Determine the (X, Y) coordinate at the center of the cell enclosing the given text.  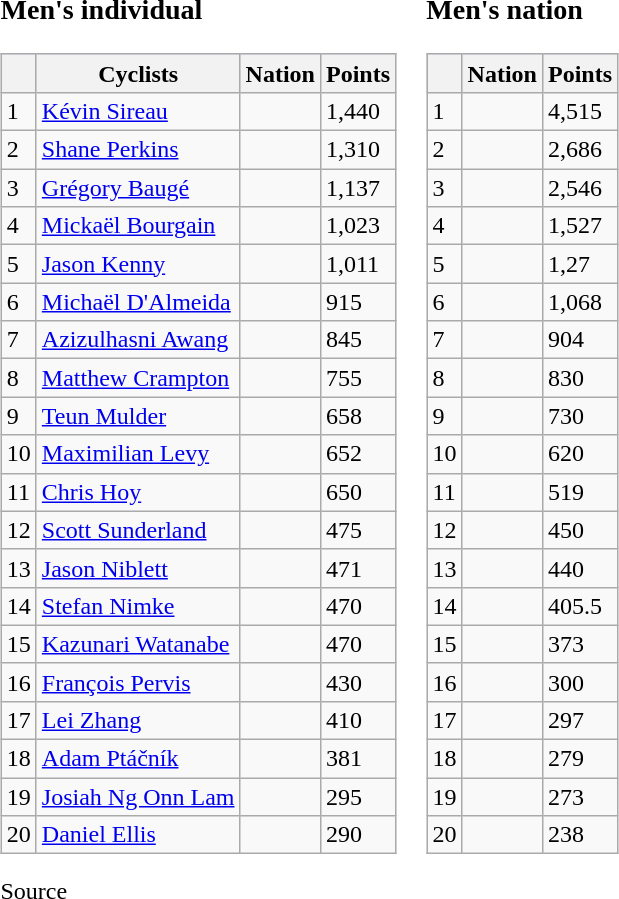
Mickaël Bourgain (138, 226)
1,068 (580, 302)
650 (358, 492)
Josiah Ng Onn Lam (138, 797)
410 (358, 720)
Jason Kenny (138, 264)
238 (580, 835)
Daniel Ellis (138, 835)
273 (580, 797)
Lei Zhang (138, 720)
Stefan Nimke (138, 606)
652 (358, 454)
Scott Sunderland (138, 530)
830 (580, 378)
1,310 (358, 150)
François Pervis (138, 682)
Matthew Crampton (138, 378)
1,011 (358, 264)
2,546 (580, 188)
440 (580, 568)
Michaël D'Almeida (138, 302)
620 (580, 454)
904 (580, 340)
Grégory Baugé (138, 188)
373 (580, 644)
1,527 (580, 226)
Jason Niblett (138, 568)
297 (580, 720)
Kazunari Watanabe (138, 644)
1,27 (580, 264)
471 (358, 568)
279 (580, 759)
845 (358, 340)
Cyclists (138, 73)
Maximilian Levy (138, 454)
658 (358, 416)
295 (358, 797)
381 (358, 759)
Kévin Sireau (138, 111)
915 (358, 302)
405.5 (580, 606)
Shane Perkins (138, 150)
730 (580, 416)
290 (358, 835)
519 (580, 492)
2,686 (580, 150)
755 (358, 378)
300 (580, 682)
4,515 (580, 111)
Chris Hoy (138, 492)
Adam Ptáčník (138, 759)
1,137 (358, 188)
450 (580, 530)
Azizulhasni Awang (138, 340)
430 (358, 682)
1,023 (358, 226)
1,440 (358, 111)
Teun Mulder (138, 416)
475 (358, 530)
